Return the (X, Y) coordinate for the center point of the cell that contains the specified text.  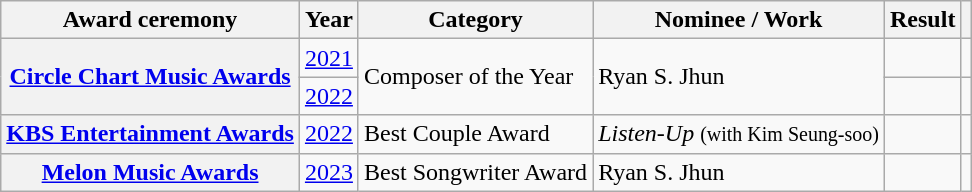
Best Couple Award (475, 134)
Melon Music Awards (150, 172)
Circle Chart Music Awards (150, 77)
2023 (328, 172)
Award ceremony (150, 20)
Result (923, 20)
Best Songwriter Award (475, 172)
2021 (328, 58)
KBS Entertainment Awards (150, 134)
Nominee / Work (739, 20)
Category (475, 20)
Composer of the Year (475, 77)
Listen-Up (with Kim Seung-soo) (739, 134)
Year (328, 20)
